Provide the (X, Y) coordinate of the cell's center where the given text is located.  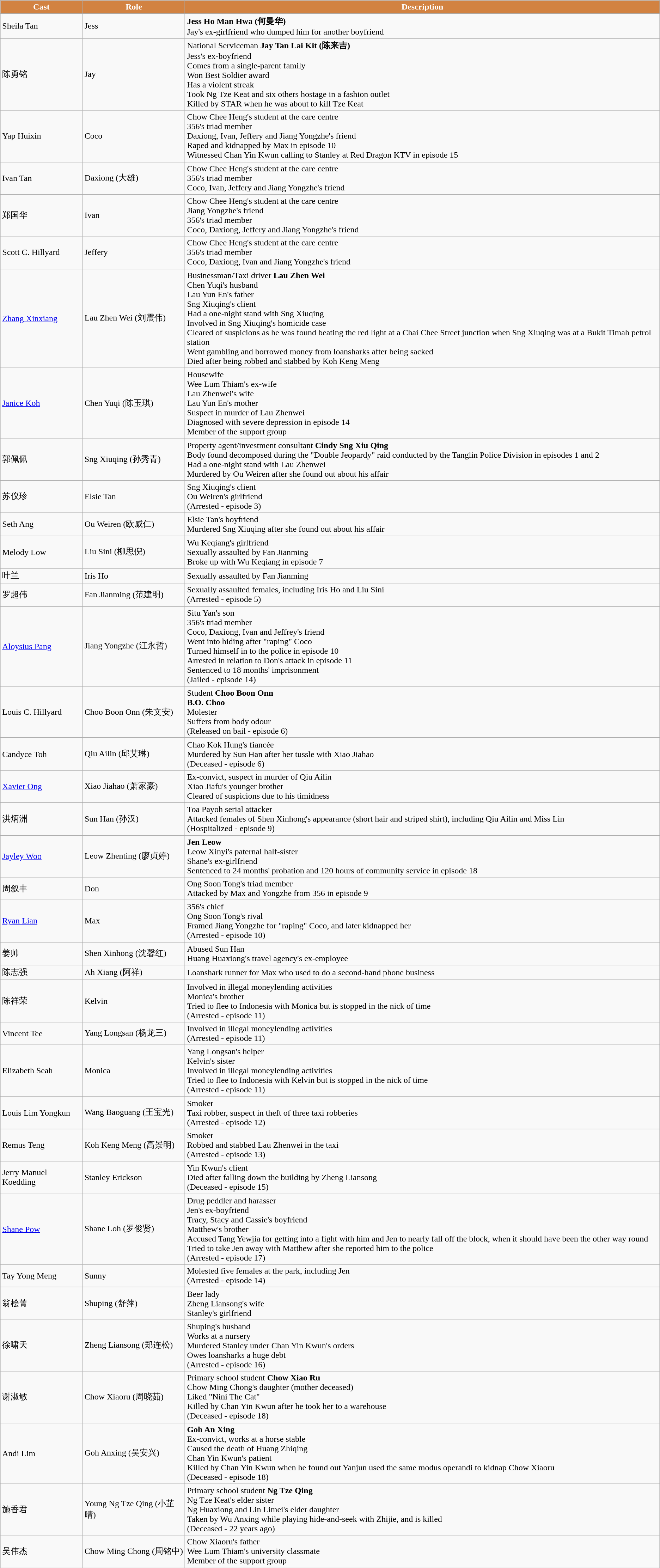
罗超伟 (42, 594)
Remus Teng (42, 1145)
Yap Huixin (42, 136)
Involved in illegal moneylending activities (Arrested - episode 11) (422, 1033)
Ou Weiren (欧威仁) (134, 524)
Elizabeth Seah (42, 1070)
Koh Keng Meng (高景明) (134, 1145)
Sun Han (孙汉) (134, 819)
Elsie Tan's boyfriend Murdered Sng Xiuqing after she found out about his affair (422, 524)
Jen Leow Leow Xinyi's paternal half-sister Shane's ex-girlfriend Sentenced to 24 months' probation and 120 hours of community service in episode 18 (422, 856)
陈祥荣 (42, 1001)
Chow Xiaoru's father Wee Lum Thiam's university classmate Member of the support group (422, 1551)
Ex-convict, suspect in murder of Qiu Ailin Xiao Jiafu's younger brother Cleared of suspicions due to his timidness (422, 786)
陈勇铭 (42, 74)
Smoker Robbed and stabbed Lau Zhenwei in the taxi (Arrested - episode 13) (422, 1145)
Xavier Ong (42, 786)
Chow Chee Heng's student at the care centre 356's triad member Coco, Daxiong, Ivan and Jiang Yongzhe's friend (422, 252)
Goh Anxing (吴安兴) (134, 1453)
郑国华 (42, 215)
Sexually assaulted females, including Iris Ho and Liu Sini (Arrested - episode 5) (422, 594)
Smoker Taxi robber, suspect in theft of three taxi robberies (Arrested - episode 12) (422, 1113)
徐啸天 (42, 1346)
Max (134, 921)
Jerry Manuel Koedding (42, 1178)
Don (134, 889)
Chow Ming Chong (周铭中) (134, 1551)
Yang Longsan (杨龙三) (134, 1033)
Ivan (134, 215)
Cast (42, 7)
Beer lady Zheng Liansong's wife Stanley's girlfriend (422, 1304)
Jess Ho Man Hwa (何曼华) Jay's ex-girlfriend who dumped him for another boyfriend (422, 26)
Coco (134, 136)
Fan Jianming (范建明) (134, 594)
Young Ng Tze Qing (小芷晴) (134, 1509)
Xiao Jiahao (萧家豪) (134, 786)
Louis Lim Yongkun (42, 1113)
姜帅 (42, 953)
苏仪珍 (42, 496)
吴伟杰 (42, 1551)
叶兰 (42, 576)
Ivan Tan (42, 178)
Molested five females at the park, including Jen (Arrested - episode 14) (422, 1276)
Ah Xiang (阿祥) (134, 972)
周叙丰 (42, 889)
Shane Pow (42, 1229)
Kelvin (134, 1001)
Scott C. Hillyard (42, 252)
Wu Keqiang's girlfriend Sexually assaulted by Fan Jianming Broke up with Wu Keqiang in episode 7 (422, 552)
谢淑敏 (42, 1397)
Wang Baoguang (王宝光) (134, 1113)
Iris Ho (134, 576)
Jiang Yongzhe (江永哲) (134, 646)
Melody Low (42, 552)
Jayley Woo (42, 856)
郭佩佩 (42, 459)
Role (134, 7)
Chow Xiaoru (周晓茹) (134, 1397)
Jess (134, 26)
Monica (134, 1070)
Louis C. Hillyard (42, 712)
Qiu Ailin (邱艾琳) (134, 754)
Jay (134, 74)
Shuping's husband Works at a nursery Murdered Stanley under Chan Yin Kwun's orders Owes loansharks a huge debt (Arrested - episode 16) (422, 1346)
陈志强 (42, 972)
Sheila Tan (42, 26)
Liu Sini (柳思倪) (134, 552)
Andi Lim (42, 1453)
Daxiong (大雄) (134, 178)
Abused Sun Han Huang Huaxiong's travel agency's ex-employee (422, 953)
Tay Yong Meng (42, 1276)
Shuping (舒萍) (134, 1304)
Choo Boon Onn (朱文安) (134, 712)
Candyce Toh (42, 754)
Vincent Tee (42, 1033)
Aloysius Pang (42, 646)
Sunny (134, 1276)
Sexually assaulted by Fan Jianming (422, 576)
Janice Koh (42, 403)
Shane Loh (罗俊贤) (134, 1229)
Description (422, 7)
Leow Zhenting (廖贞婷) (134, 856)
Lau Zhen Wei (刘震伟) (134, 318)
Yin Kwun's client Died after falling down the building by Zheng Liansong (Deceased - episode 15) (422, 1178)
施香君 (42, 1509)
洪炳洲 (42, 819)
Chen Yuqi (陈玉琪) (134, 403)
Zheng Liansong (郑连松) (134, 1346)
翁桧菁 (42, 1304)
Shen Xinhong (沈馨红) (134, 953)
Chao Kok Hung's fiancée Murdered by Sun Han after her tussle with Xiao Jiahao (Deceased - episode 6) (422, 754)
Ryan Lian (42, 921)
Stanley Erickson (134, 1178)
Chow Chee Heng's student at the care centre 356's triad member Coco, Ivan, Jeffery and Jiang Yongzhe's friend (422, 178)
Sng Xiuqing's client Ou Weiren's girlfriend (Arrested - episode 3) (422, 496)
Elsie Tan (134, 496)
Ong Soon Tong's triad member Attacked by Max and Yongzhe from 356 in episode 9 (422, 889)
Jeffery (134, 252)
Seth Ang (42, 524)
Student Choo Boon Onn B.O. Choo Molester Suffers from body odour (Released on bail - episode 6) (422, 712)
Loanshark runner for Max who used to do a second-hand phone business (422, 972)
Zhang Xinxiang (42, 318)
356's chief Ong Soon Tong's rival Framed Jiang Yongzhe for "raping" Coco, and later kidnapped her (Arrested - episode 10) (422, 921)
Sng Xiuqing (孙秀青) (134, 459)
Chow Chee Heng's student at the care centre Jiang Yongzhe's friend 356's triad member Coco, Daxiong, Jeffery and Jiang Yongzhe's friend (422, 215)
